Return the [x, y] coordinate for the center point of the cell that contains the specified text.  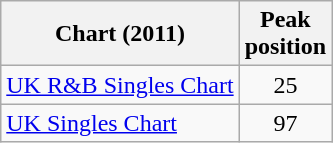
UK Singles Chart [120, 123]
97 [285, 123]
Peakposition [285, 34]
Chart (2011) [120, 34]
UK R&B Singles Chart [120, 85]
25 [285, 85]
